For the text-containing cell, return its midpoint in (x, y) coordinate format. 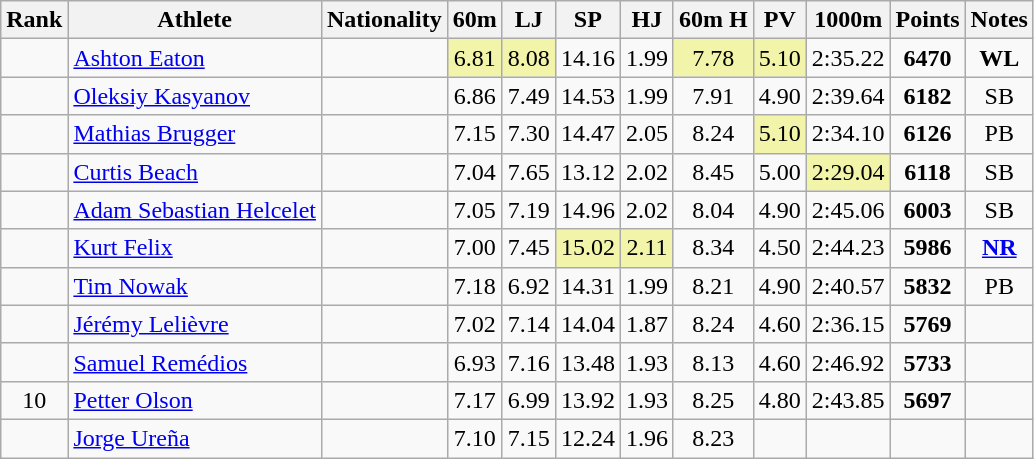
6003 (928, 210)
7.91 (713, 96)
7.02 (474, 324)
7.14 (528, 324)
14.53 (588, 96)
WL (999, 58)
SP (588, 20)
Adam Sebastian Helcelet (195, 210)
2:34.10 (848, 134)
13.12 (588, 172)
7.65 (528, 172)
Petter Olson (195, 400)
Points (928, 20)
6.92 (528, 286)
14.31 (588, 286)
7.78 (713, 58)
8.04 (713, 210)
7.10 (474, 438)
6.81 (474, 58)
7.00 (474, 248)
2:36.15 (848, 324)
Samuel Remédios (195, 362)
5697 (928, 400)
7.19 (528, 210)
7.18 (474, 286)
8.23 (713, 438)
15.02 (588, 248)
5.00 (780, 172)
8.13 (713, 362)
PV (780, 20)
10 (34, 400)
Jérémy Lelièvre (195, 324)
12.24 (588, 438)
LJ (528, 20)
2:39.64 (848, 96)
2:43.85 (848, 400)
13.92 (588, 400)
Oleksiy Kasyanov (195, 96)
7.45 (528, 248)
2:35.22 (848, 58)
8.45 (713, 172)
14.16 (588, 58)
5986 (928, 248)
Athlete (195, 20)
14.04 (588, 324)
8.34 (713, 248)
HJ (646, 20)
7.16 (528, 362)
Rank (34, 20)
13.48 (588, 362)
1000m (848, 20)
14.96 (588, 210)
1.96 (646, 438)
4.50 (780, 248)
6.99 (528, 400)
6126 (928, 134)
2.05 (646, 134)
Ashton Eaton (195, 58)
6470 (928, 58)
6.93 (474, 362)
Curtis Beach (195, 172)
5733 (928, 362)
2:45.06 (848, 210)
7.17 (474, 400)
4.80 (780, 400)
14.47 (588, 134)
Kurt Felix (195, 248)
60m H (713, 20)
1.87 (646, 324)
6182 (928, 96)
2:44.23 (848, 248)
7.30 (528, 134)
6.86 (474, 96)
8.08 (528, 58)
7.04 (474, 172)
5769 (928, 324)
NR (999, 248)
Jorge Ureña (195, 438)
2:40.57 (848, 286)
5832 (928, 286)
7.49 (528, 96)
6118 (928, 172)
2:46.92 (848, 362)
Notes (999, 20)
Nationality (384, 20)
8.21 (713, 286)
7.05 (474, 210)
8.25 (713, 400)
2.11 (646, 248)
Mathias Brugger (195, 134)
2:29.04 (848, 172)
Tim Nowak (195, 286)
60m (474, 20)
